From the cell containing the given text, extract its center point as (x, y) coordinate. 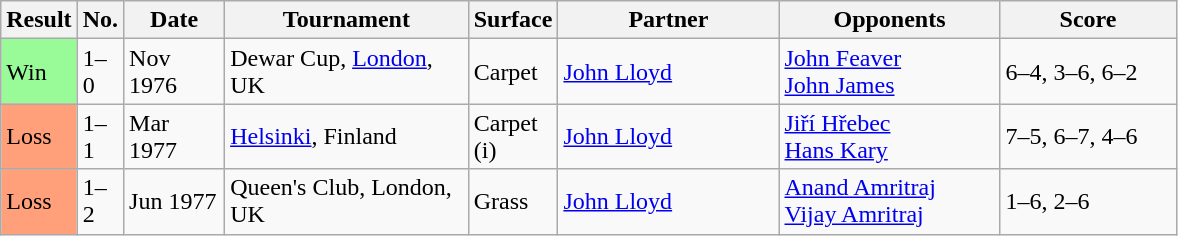
7–5, 6–7, 4–6 (1088, 136)
Result (39, 20)
Jiří Hřebec Hans Kary (890, 136)
Score (1088, 20)
Anand Amritraj Vijay Amritraj (890, 202)
Carpet (i) (513, 136)
Tournament (347, 20)
Jun 1977 (174, 202)
Date (174, 20)
John Feaver John James (890, 72)
Mar 1977 (174, 136)
1–6, 2–6 (1088, 202)
6–4, 3–6, 6–2 (1088, 72)
Grass (513, 202)
Partner (668, 20)
Surface (513, 20)
Win (39, 72)
1–0 (100, 72)
1–1 (100, 136)
Opponents (890, 20)
Nov 1976 (174, 72)
Helsinki, Finland (347, 136)
Queen's Club, London, UK (347, 202)
1–2 (100, 202)
No. (100, 20)
Dewar Cup, London, UK (347, 72)
Carpet (513, 72)
